Detect which cell encompasses the target text, then output its (X, Y) center coordinate. 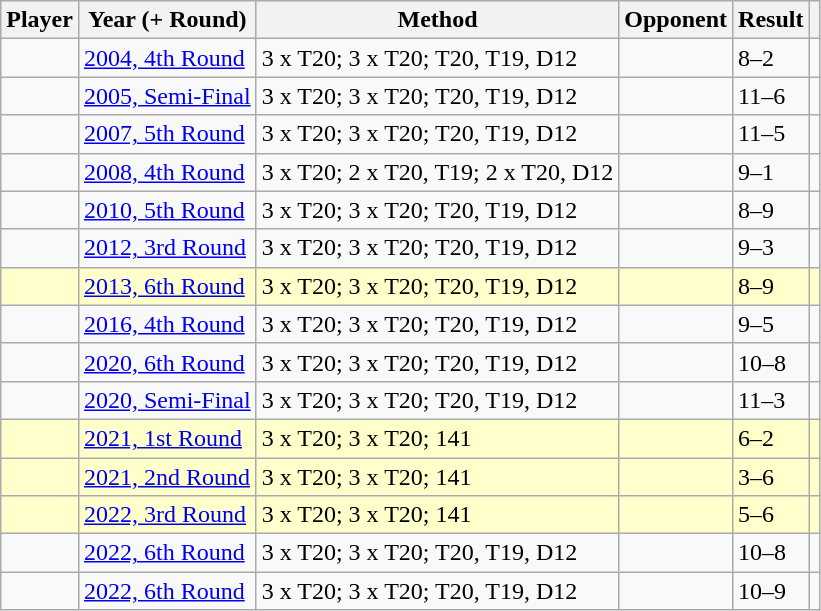
2021, 1st Round (167, 438)
3 x T20; 2 x T20, T19; 2 x T20, D12 (438, 172)
2020, 6th Round (167, 362)
11–6 (771, 96)
3–6 (771, 477)
2007, 5th Round (167, 134)
Player (40, 20)
Opponent (676, 20)
2016, 4th Round (167, 324)
8–2 (771, 58)
2021, 2nd Round (167, 477)
Result (771, 20)
6–2 (771, 438)
2004, 4th Round (167, 58)
5–6 (771, 515)
11–3 (771, 400)
2020, Semi-Final (167, 400)
Year (+ Round) (167, 20)
2008, 4th Round (167, 172)
9–5 (771, 324)
9–3 (771, 248)
2005, Semi-Final (167, 96)
2022, 3rd Round (167, 515)
9–1 (771, 172)
2010, 5th Round (167, 210)
2012, 3rd Round (167, 248)
2013, 6th Round (167, 286)
Method (438, 20)
10–9 (771, 591)
11–5 (771, 134)
